Determine the [x, y] coordinate at the center of the cell enclosing the given text.  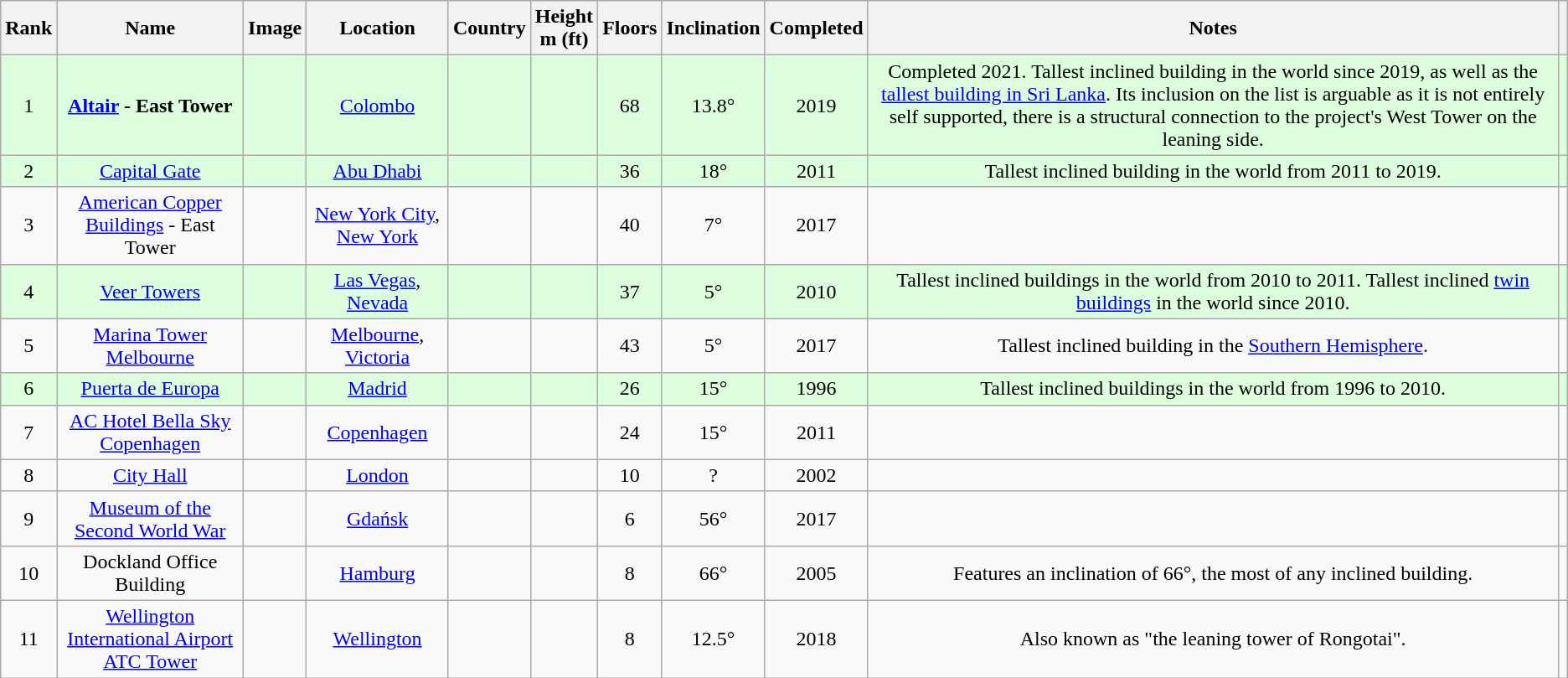
Wellington [378, 639]
Country [489, 28]
Gdańsk [378, 518]
New York City, New York [378, 225]
Floors [630, 28]
Completed [816, 28]
3 [28, 225]
? [714, 475]
AC Hotel Bella Sky Copenhagen [151, 432]
9 [28, 518]
1996 [816, 389]
Inclination [714, 28]
Image [275, 28]
Colombo [378, 106]
12.5° [714, 639]
Marina Tower Melbourne [151, 345]
Puerta de Europa [151, 389]
Location [378, 28]
2018 [816, 639]
Veer Towers [151, 292]
London [378, 475]
1 [28, 106]
36 [630, 171]
Las Vegas, Nevada [378, 292]
Wellington International Airport ATC Tower [151, 639]
2002 [816, 475]
Hamburg [378, 573]
Tallest inclined buildings in the world from 1996 to 2010. [1213, 389]
40 [630, 225]
Madrid [378, 389]
2010 [816, 292]
Name [151, 28]
Also known as "the leaning tower of Rongotai". [1213, 639]
Tallest inclined building in the Southern Hemisphere. [1213, 345]
Tallest inclined buildings in the world from 2010 to 2011. Tallest inclined twin buildings in the world since 2010. [1213, 292]
37 [630, 292]
4 [28, 292]
43 [630, 345]
7 [28, 432]
5 [28, 345]
Features an inclination of 66°, the most of any inclined building. [1213, 573]
24 [630, 432]
Melbourne, Victoria [378, 345]
66° [714, 573]
Museum of the Second World War [151, 518]
18° [714, 171]
Abu Dhabi [378, 171]
2019 [816, 106]
Copenhagen [378, 432]
Rank [28, 28]
Capital Gate [151, 171]
2005 [816, 573]
City Hall [151, 475]
American Copper Buildings - East Tower [151, 225]
Tallest inclined building in the world from 2011 to 2019. [1213, 171]
7° [714, 225]
13.8° [714, 106]
68 [630, 106]
Dockland Office Building [151, 573]
56° [714, 518]
11 [28, 639]
2 [28, 171]
Heightm (ft) [564, 28]
Altair - East Tower [151, 106]
Notes [1213, 28]
26 [630, 389]
